Pinpoint the cell where the given text exists, returning its [x, y] midpoint coordinate. 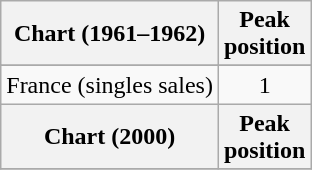
Chart (2000) [110, 136]
Chart (1961–1962) [110, 34]
France (singles sales) [110, 85]
1 [264, 85]
